Find where the given text appears and provide that cell's center as (x, y) coordinate. 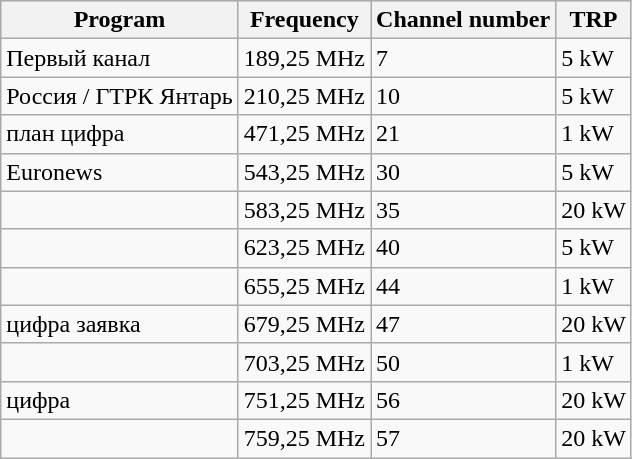
56 (464, 400)
471,25 MHz (304, 134)
623,25 MHz (304, 248)
30 (464, 172)
703,25 MHz (304, 362)
751,25 MHz (304, 400)
7 (464, 58)
543,25 MHz (304, 172)
47 (464, 324)
44 (464, 286)
655,25 MHz (304, 286)
цифра заявка (120, 324)
679,25 MHz (304, 324)
50 (464, 362)
Frequency (304, 20)
57 (464, 438)
40 (464, 248)
цифра (120, 400)
Россия / ГТРК Янтарь (120, 96)
Channel number (464, 20)
TRP (594, 20)
210,25 MHz (304, 96)
35 (464, 210)
21 (464, 134)
759,25 MHz (304, 438)
Euronews (120, 172)
Program (120, 20)
583,25 MHz (304, 210)
план цифра (120, 134)
189,25 MHz (304, 58)
Первый канал (120, 58)
10 (464, 96)
